Determine the [X, Y] coordinate at the center of the cell enclosing the given text.  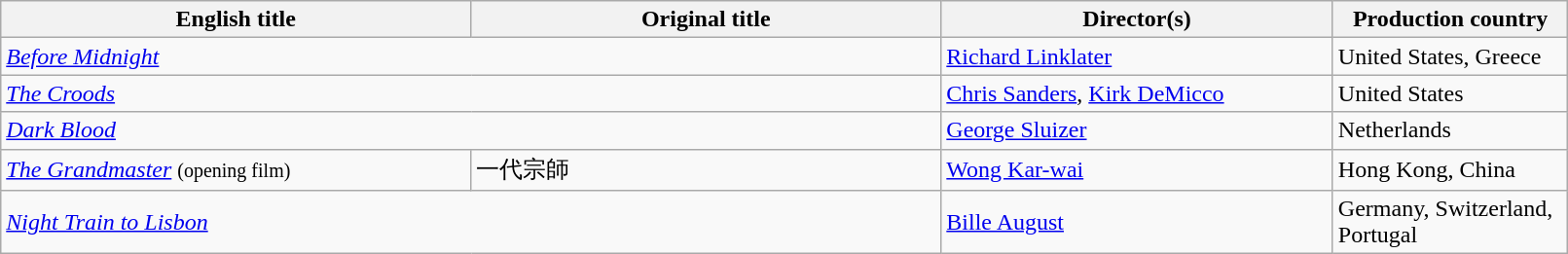
Germany, Switzerland, Portugal [1450, 222]
Richard Linklater [1137, 56]
United States [1450, 93]
Original title [707, 19]
Before Midnight [471, 56]
Director(s) [1137, 19]
English title [236, 19]
Production country [1450, 19]
Netherlands [1450, 130]
The Grandmaster (opening film) [236, 169]
The Croods [471, 93]
一代宗師 [707, 169]
Bille August [1137, 222]
Dark Blood [471, 130]
Night Train to Lisbon [471, 222]
Hong Kong, China [1450, 169]
Chris Sanders, Kirk DeMicco [1137, 93]
United States, Greece [1450, 56]
George Sluizer [1137, 130]
Wong Kar-wai [1137, 169]
